Return [x, y] of the center of cell containing provided text 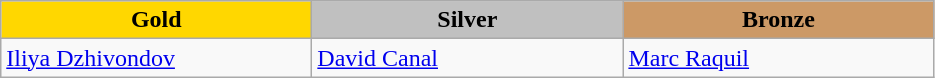
Iliya Dzhivondov [156, 58]
Gold [156, 20]
Marc Raquil [778, 58]
David Canal [468, 58]
Bronze [778, 20]
Silver [468, 20]
